Scan for the cell matching the given text and deliver its (X, Y) coordinate at center. 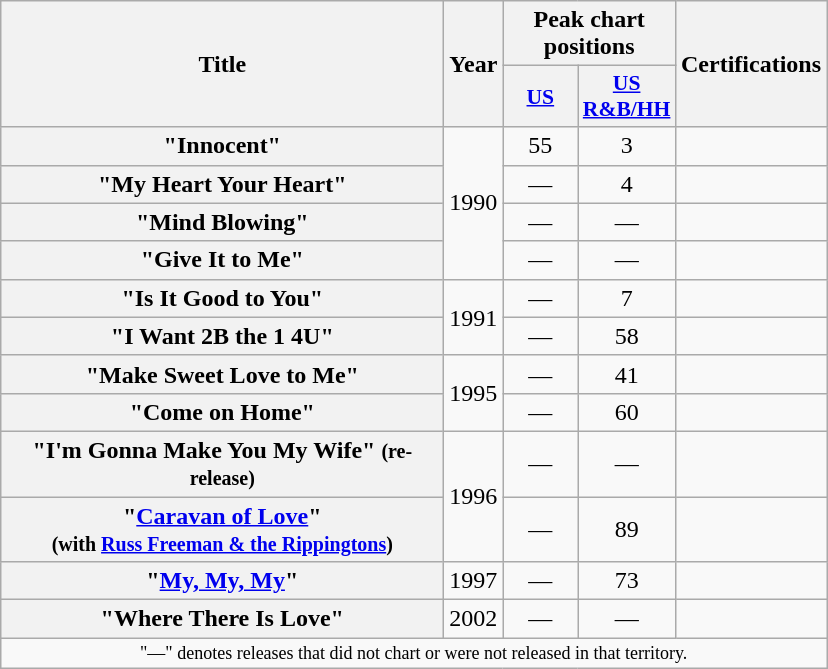
"I Want 2B the 1 4U" (222, 336)
"—" denotes releases that did not chart or were not released in that territory. (414, 654)
Title (222, 64)
73 (627, 581)
"My, My, My" (222, 581)
1990 (474, 203)
"Is It Good to You" (222, 298)
"My Heart Your Heart" (222, 184)
58 (627, 336)
"Innocent" (222, 146)
89 (627, 528)
2002 (474, 619)
4 (627, 184)
USR&B/HH (627, 96)
41 (627, 374)
1997 (474, 581)
1996 (474, 496)
1995 (474, 393)
"I'm Gonna Make You My Wife" (re-release) (222, 464)
"Caravan of Love"(with Russ Freeman & the Rippingtons) (222, 528)
"Give It to Me" (222, 260)
"Come on Home" (222, 412)
60 (627, 412)
Year (474, 64)
"Mind Blowing" (222, 222)
Certifications (750, 64)
3 (627, 146)
1991 (474, 317)
US (540, 96)
"Where There Is Love" (222, 619)
7 (627, 298)
55 (540, 146)
"Make Sweet Love to Me" (222, 374)
Peak chart positions (590, 34)
